Return the [X, Y] coordinate for the center point of the cell that contains the specified text.  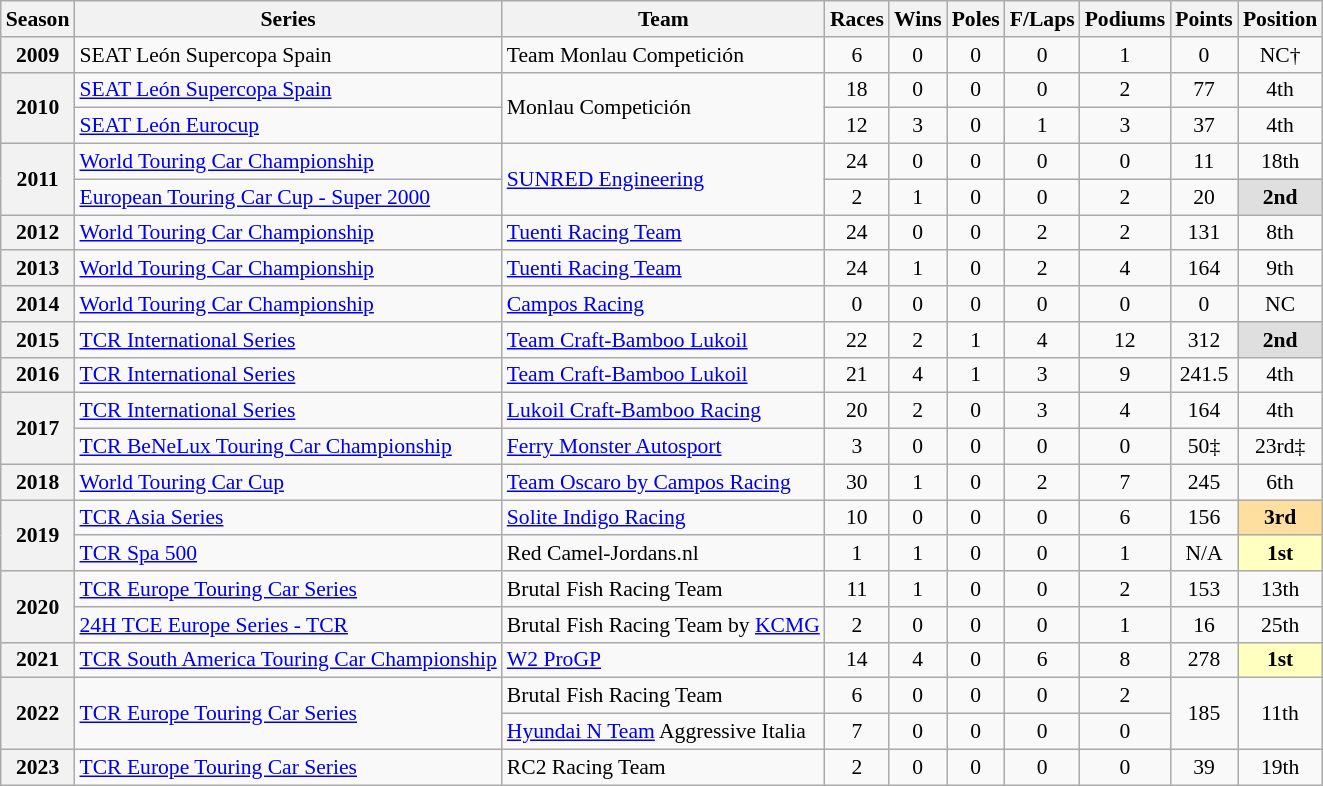
2012 [38, 233]
245 [1204, 482]
Campos Racing [664, 304]
9 [1126, 375]
Poles [976, 19]
TCR Asia Series [288, 518]
NC† [1280, 55]
50‡ [1204, 447]
Season [38, 19]
153 [1204, 589]
Brutal Fish Racing Team by KCMG [664, 625]
2018 [38, 482]
Hyundai N Team Aggressive Italia [664, 732]
SEAT León Eurocup [288, 126]
TCR BeNeLux Touring Car Championship [288, 447]
2023 [38, 767]
2022 [38, 714]
Series [288, 19]
NC [1280, 304]
156 [1204, 518]
241.5 [1204, 375]
278 [1204, 660]
2015 [38, 340]
Team Oscaro by Campos Racing [664, 482]
2017 [38, 428]
14 [857, 660]
18th [1280, 162]
World Touring Car Cup [288, 482]
11th [1280, 714]
312 [1204, 340]
Position [1280, 19]
Podiums [1126, 19]
W2 ProGP [664, 660]
Wins [918, 19]
Red Camel-Jordans.nl [664, 554]
21 [857, 375]
SUNRED Engineering [664, 180]
F/Laps [1042, 19]
Races [857, 19]
23rd‡ [1280, 447]
13th [1280, 589]
37 [1204, 126]
3rd [1280, 518]
8 [1126, 660]
19th [1280, 767]
2016 [38, 375]
22 [857, 340]
16 [1204, 625]
131 [1204, 233]
2021 [38, 660]
18 [857, 90]
Team [664, 19]
39 [1204, 767]
185 [1204, 714]
2013 [38, 269]
European Touring Car Cup - Super 2000 [288, 197]
Lukoil Craft-Bamboo Racing [664, 411]
N/A [1204, 554]
RC2 Racing Team [664, 767]
8th [1280, 233]
Solite Indigo Racing [664, 518]
2014 [38, 304]
10 [857, 518]
2011 [38, 180]
Monlau Competición [664, 108]
77 [1204, 90]
Points [1204, 19]
2019 [38, 536]
24H TCE Europe Series - TCR [288, 625]
Ferry Monster Autosport [664, 447]
25th [1280, 625]
2010 [38, 108]
TCR South America Touring Car Championship [288, 660]
Team Monlau Competición [664, 55]
TCR Spa 500 [288, 554]
2009 [38, 55]
30 [857, 482]
9th [1280, 269]
2020 [38, 606]
6th [1280, 482]
